Locate the cell with the specified text and output its [x, y] center coordinate. 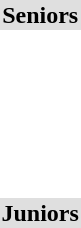
Seniors [40, 15]
Juniors [40, 213]
